Capture the cell that displays the provided text and extract its [X, Y] central coordinate. 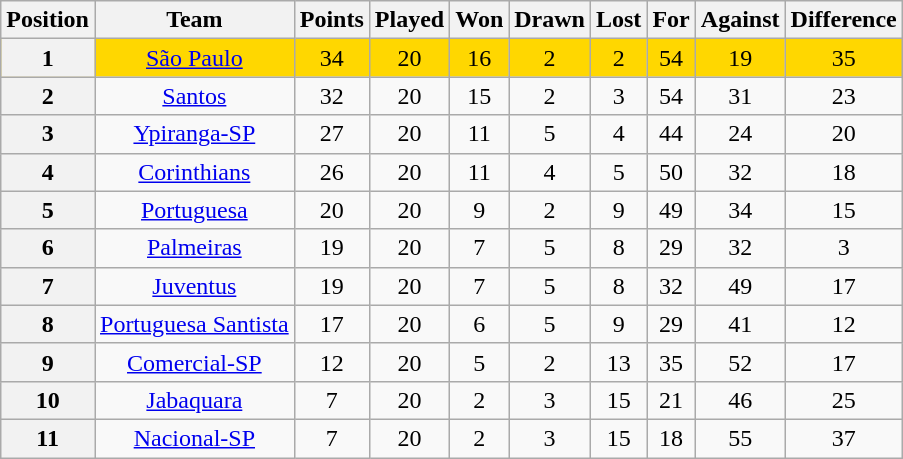
Nacional-SP [194, 438]
52 [740, 362]
26 [332, 172]
50 [671, 172]
Juventus [194, 286]
46 [740, 400]
31 [740, 96]
Lost [618, 20]
For [671, 20]
Ypiranga-SP [194, 134]
Difference [844, 20]
Team [194, 20]
37 [844, 438]
Played [409, 20]
Position [48, 20]
Won [480, 20]
São Paulo [194, 58]
13 [618, 362]
Comercial-SP [194, 362]
Portuguesa Santista [194, 324]
Points [332, 20]
24 [740, 134]
27 [332, 134]
Jabaquara [194, 400]
Palmeiras [194, 248]
16 [480, 58]
Against [740, 20]
23 [844, 96]
25 [844, 400]
Corinthians [194, 172]
1 [48, 58]
21 [671, 400]
44 [671, 134]
55 [740, 438]
10 [48, 400]
Portuguesa [194, 210]
Santos [194, 96]
Drawn [550, 20]
41 [740, 324]
